Pinpoint the cell where the given text exists, returning its (x, y) midpoint coordinate. 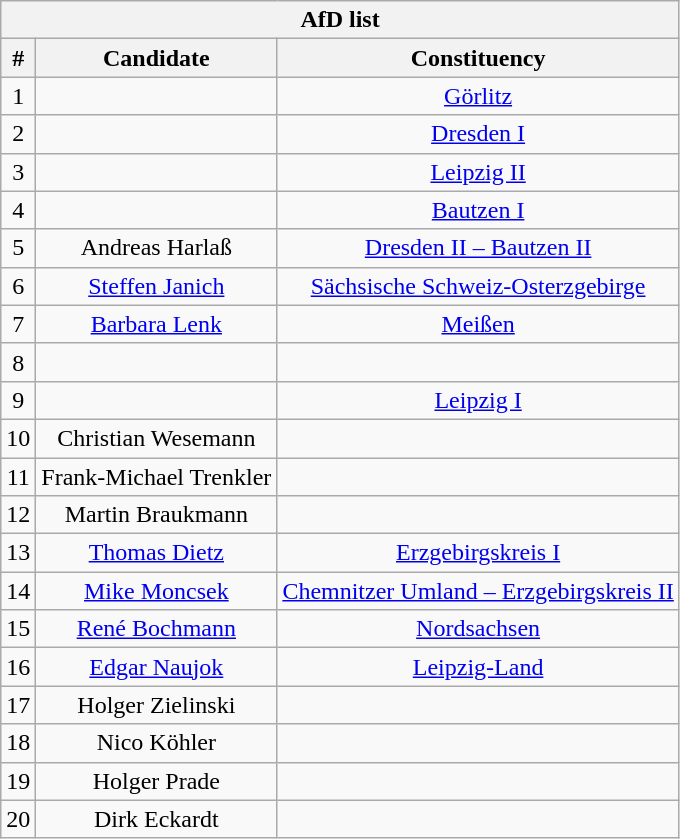
2 (18, 134)
Nordsachsen (478, 629)
Dirk Eckardt (156, 819)
15 (18, 629)
8 (18, 362)
14 (18, 591)
René Bochmann (156, 629)
1 (18, 96)
Frank-Michael Trenkler (156, 477)
Dresden II – Bautzen II (478, 248)
Constituency (478, 58)
Leipzig-Land (478, 667)
20 (18, 819)
Leipzig II (478, 172)
Görlitz (478, 96)
Nico Köhler (156, 743)
Edgar Naujok (156, 667)
Bautzen I (478, 210)
6 (18, 286)
3 (18, 172)
Candidate (156, 58)
Barbara Lenk (156, 324)
18 (18, 743)
Holger Prade (156, 781)
4 (18, 210)
19 (18, 781)
Andreas Harlaß (156, 248)
Mike Moncsek (156, 591)
Erzgebirgskreis I (478, 553)
Leipzig I (478, 400)
Holger Zielinski (156, 705)
7 (18, 324)
10 (18, 438)
Meißen (478, 324)
12 (18, 515)
17 (18, 705)
Chemnitzer Umland – Erzgebirgskreis II (478, 591)
5 (18, 248)
16 (18, 667)
Dresden I (478, 134)
11 (18, 477)
# (18, 58)
Thomas Dietz (156, 553)
Martin Braukmann (156, 515)
Steffen Janich (156, 286)
Christian Wesemann (156, 438)
Sächsische Schweiz-Osterzgebirge (478, 286)
AfD list (340, 20)
13 (18, 553)
9 (18, 400)
